Find where the given text appears and provide that cell's center as [x, y] coordinate. 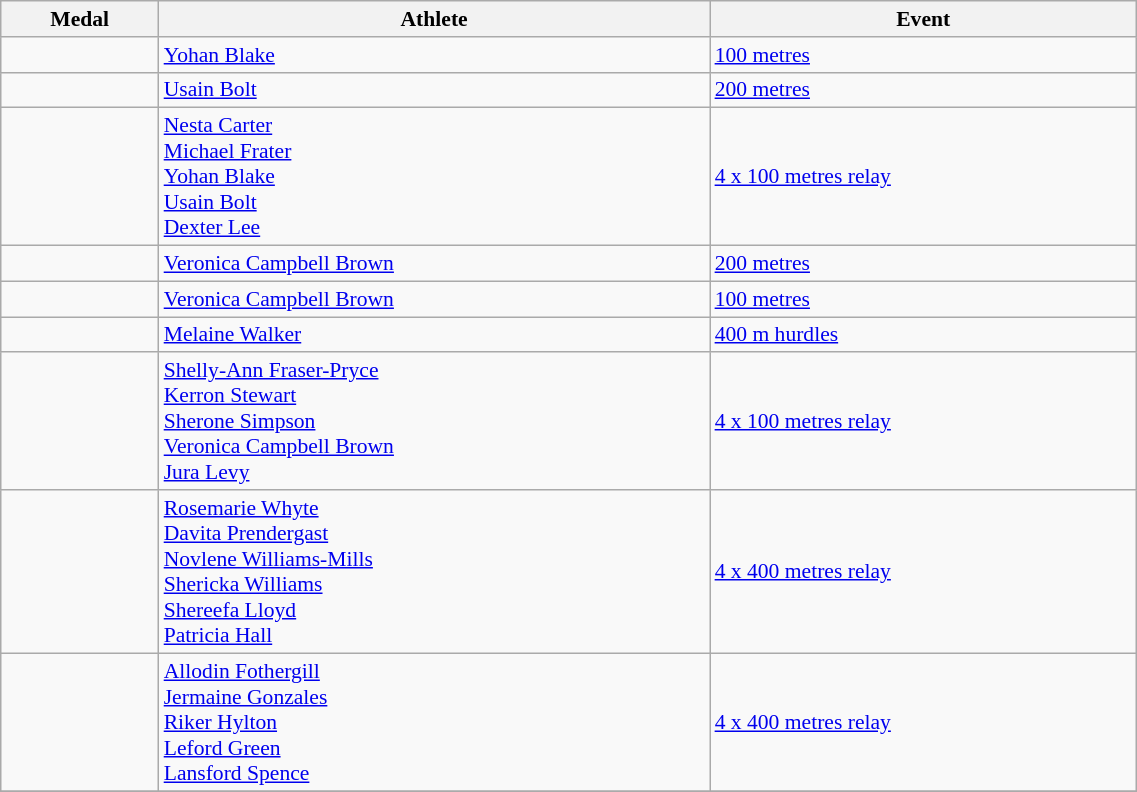
Nesta CarterMichael FraterYohan BlakeUsain BoltDexter Lee [434, 177]
Shelly-Ann Fraser-PryceKerron StewartSherone SimpsonVeronica Campbell BrownJura Levy [434, 422]
Allodin FothergillJermaine GonzalesRiker HyltonLeford GreenLansford Spence [434, 722]
Medal [80, 19]
400 m hurdles [924, 335]
Rosemarie WhyteDavita PrendergastNovlene Williams-MillsShericka WilliamsShereefa LloydPatricia Hall [434, 572]
Usain Bolt [434, 90]
Melaine Walker [434, 335]
Event [924, 19]
Athlete [434, 19]
Yohan Blake [434, 55]
